Locate the cell with the specified text and output its (x, y) center coordinate. 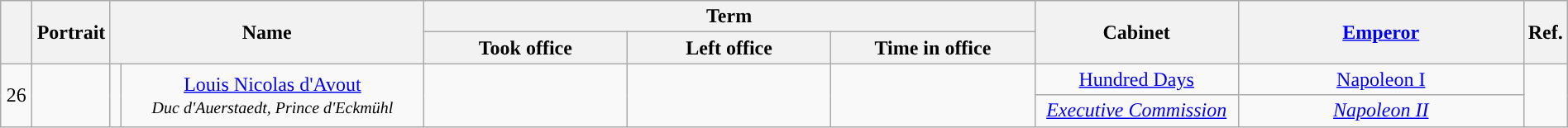
26 (17, 95)
Cabinet (1136, 32)
Took office (525, 48)
Napoleon II (1381, 111)
Left office (729, 48)
Napoleon I (1381, 79)
Term (729, 17)
Hundred Days (1136, 79)
Time in office (933, 48)
Louis Nicolas d'AvoutDuc d'Auerstaedt, Prince d'Eckmühl (273, 95)
Emperor (1381, 32)
Portrait (71, 32)
Executive Commission (1136, 111)
Ref. (1545, 32)
Name (266, 32)
